Scan for the cell matching the given text and deliver its (x, y) coordinate at center. 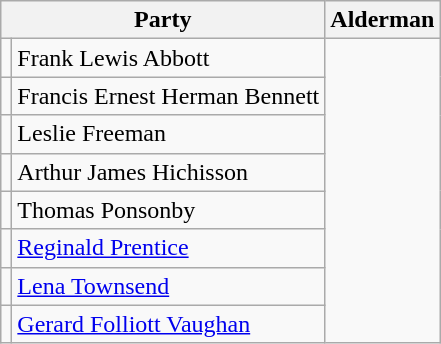
Thomas Ponsonby (168, 210)
Lena Townsend (168, 286)
Frank Lewis Abbott (168, 58)
Leslie Freeman (168, 134)
Party (163, 20)
Francis Ernest Herman Bennett (168, 96)
Gerard Folliott Vaughan (168, 324)
Reginald Prentice (168, 248)
Alderman (382, 20)
Arthur James Hichisson (168, 172)
